Find where the given text appears and provide that cell's center as (x, y) coordinate. 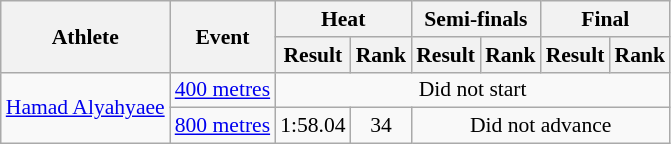
Final (606, 19)
Event (222, 36)
1:58.04 (312, 126)
Semi-finals (476, 19)
400 metres (222, 90)
Athlete (86, 36)
Did not start (472, 90)
34 (382, 126)
800 metres (222, 126)
Heat (343, 19)
Did not advance (540, 126)
Hamad Alyahyaee (86, 108)
